Extract the (x, y) coordinate from the center of the cell holding the provided text.  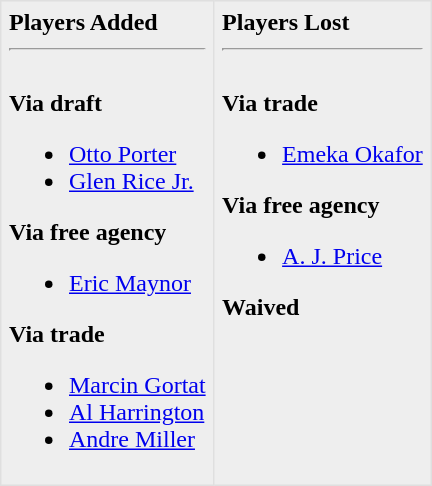
Players Added Via draftOtto PorterGlen Rice Jr.Via free agencyEric MaynorVia tradeMarcin GortatAl HarringtonAndre Miller (108, 243)
Players Lost Via tradeEmeka OkaforVia free agencyA. J. PriceWaived (322, 243)
